For the text-containing cell, return its midpoint in [x, y] coordinate format. 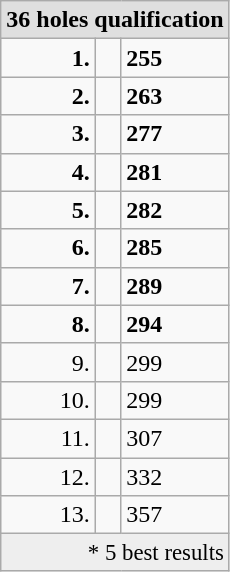
4. [48, 172]
10. [48, 400]
13. [48, 515]
8. [48, 324]
357 [175, 515]
36 holes qualification [115, 20]
2. [48, 96]
9. [48, 362]
6. [48, 248]
5. [48, 210]
1. [48, 58]
7. [48, 286]
* 5 best results [115, 553]
294 [175, 324]
285 [175, 248]
3. [48, 134]
11. [48, 438]
277 [175, 134]
282 [175, 210]
332 [175, 477]
289 [175, 286]
12. [48, 477]
307 [175, 438]
281 [175, 172]
255 [175, 58]
263 [175, 96]
